From the cell containing the given text, extract its center point as [x, y] coordinate. 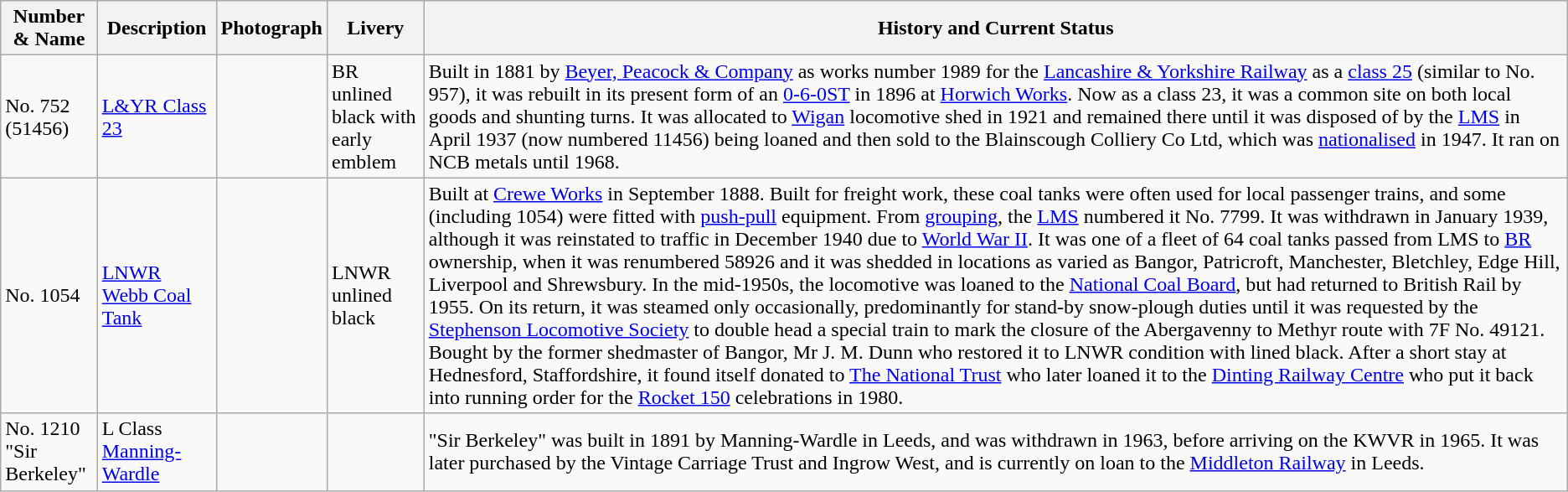
No. 752 (51456) [49, 117]
No. 1210"Sir Berkeley" [49, 452]
History and Current Status [995, 28]
L Class Manning-Wardle [157, 452]
L&YR Class 23 [157, 117]
Photograph [271, 28]
Livery [375, 28]
LNWR unlined black [375, 295]
Description [157, 28]
No. 1054 [49, 295]
LNWR Webb Coal Tank [157, 295]
BR unlined black with early emblem [375, 117]
Number & Name [49, 28]
